Search for the cell housing the specified text and yield its (X, Y) center coordinate. 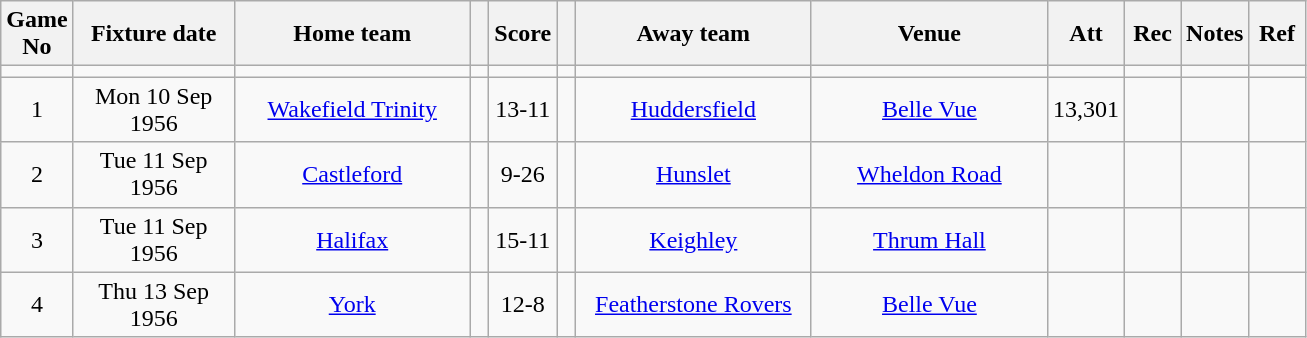
15-11 (523, 240)
Huddersfield (693, 110)
12-8 (523, 304)
4 (37, 304)
Wheldon Road (929, 174)
2 (37, 174)
Castleford (352, 174)
Score (523, 34)
1 (37, 110)
Thu 13 Sep 1956 (154, 304)
Thrum Hall (929, 240)
Venue (929, 34)
13,301 (1086, 110)
9-26 (523, 174)
Notes (1215, 34)
Ref (1277, 34)
Wakefield Trinity (352, 110)
Home team (352, 34)
Away team (693, 34)
Att (1086, 34)
York (352, 304)
Fixture date (154, 34)
3 (37, 240)
Mon 10 Sep 1956 (154, 110)
Featherstone Rovers (693, 304)
13-11 (523, 110)
Halifax (352, 240)
Rec (1153, 34)
Hunslet (693, 174)
Keighley (693, 240)
Game No (37, 34)
